From the cell containing the given text, extract its center point as [x, y] coordinate. 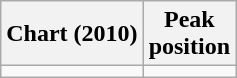
Peakposition [189, 34]
Chart (2010) [72, 34]
